Return [X, Y] of the center of cell containing provided text 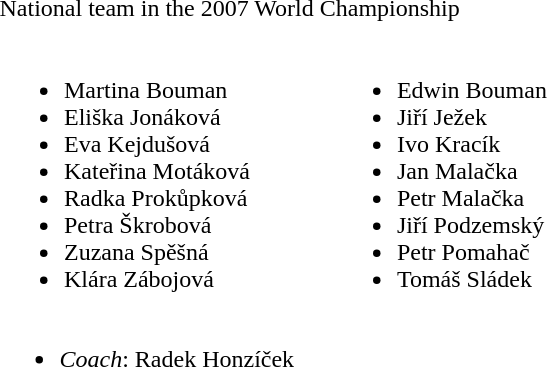
Martina BoumanEliška JonákováEva KejdušováKateřina MotákováRadka ProkůpkováPetra ŠkrobováZuzana SpěšnáKlára Zábojová [126, 171]
